Search for the cell housing the specified text and yield its (X, Y) center coordinate. 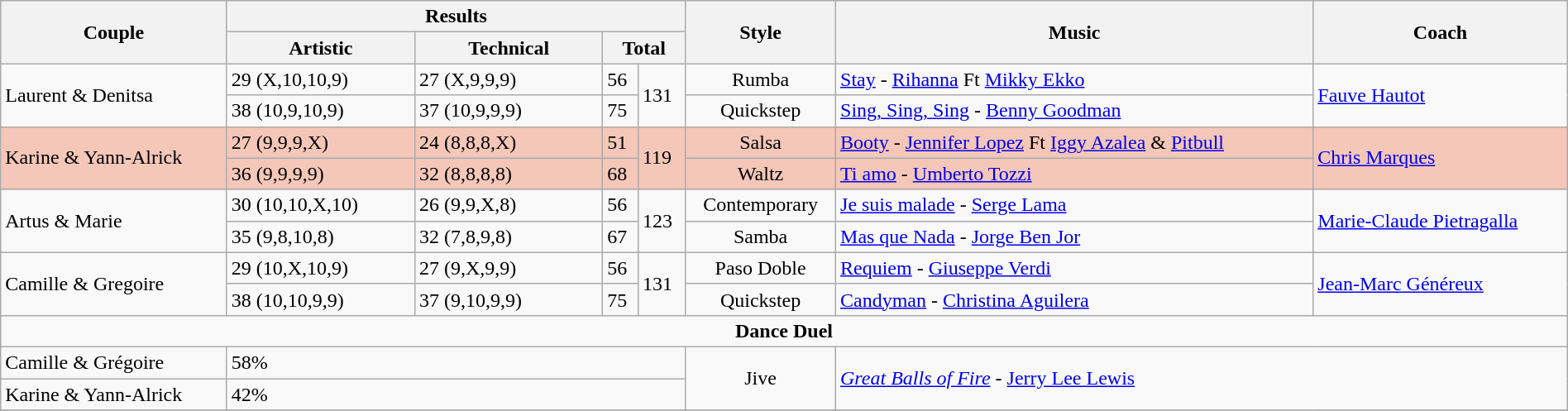
Candyman - Christina Aguilera (1075, 299)
Results (456, 17)
30 (10,10,X,10) (321, 205)
Music (1075, 32)
123 (662, 221)
36 (9,9,9,9) (321, 174)
Fauve Hautot (1441, 95)
68 (620, 174)
Mas que Nada - Jorge Ben Jor (1075, 237)
35 (9,8,10,8) (321, 237)
27 (9,X,9,9) (509, 268)
24 (8,8,8,X) (509, 142)
Requiem - Giuseppe Verdi (1075, 268)
Great Balls of Fire - Jerry Lee Lewis (1202, 378)
Camille & Grégoire (114, 362)
58% (456, 362)
Paso Doble (761, 268)
Dance Duel (784, 331)
Marie-Claude Pietragalla (1441, 221)
Chris Marques (1441, 158)
Laurent & Denitsa (114, 95)
Contemporary (761, 205)
38 (10,9,10,9) (321, 111)
Je suis malade - Serge Lama (1075, 205)
29 (10,X,10,9) (321, 268)
Jive (761, 378)
Ti amo - Umberto Tozzi (1075, 174)
Jean-Marc Généreux (1441, 284)
Rumba (761, 79)
Salsa (761, 142)
Samba (761, 237)
26 (9,9,X,8) (509, 205)
37 (9,10,9,9) (509, 299)
Stay - Rihanna Ft Mikky Ekko (1075, 79)
Coach (1441, 32)
29 (X,10,10,9) (321, 79)
Waltz (761, 174)
Technical (509, 48)
Couple (114, 32)
42% (456, 394)
Style (761, 32)
119 (662, 158)
Sing, Sing, Sing - Benny Goodman (1075, 111)
Artistic (321, 48)
Booty - Jennifer Lopez Ft Iggy Azalea & Pitbull (1075, 142)
27 (9,9,9,X) (321, 142)
37 (10,9,9,9) (509, 111)
67 (620, 237)
32 (8,8,8,8) (509, 174)
51 (620, 142)
38 (10,10,9,9) (321, 299)
Artus & Marie (114, 221)
Camille & Gregoire (114, 284)
27 (X,9,9,9) (509, 79)
32 (7,8,9,8) (509, 237)
Total (644, 48)
